Extract the [X, Y] coordinate from the center of the cell holding the provided text.  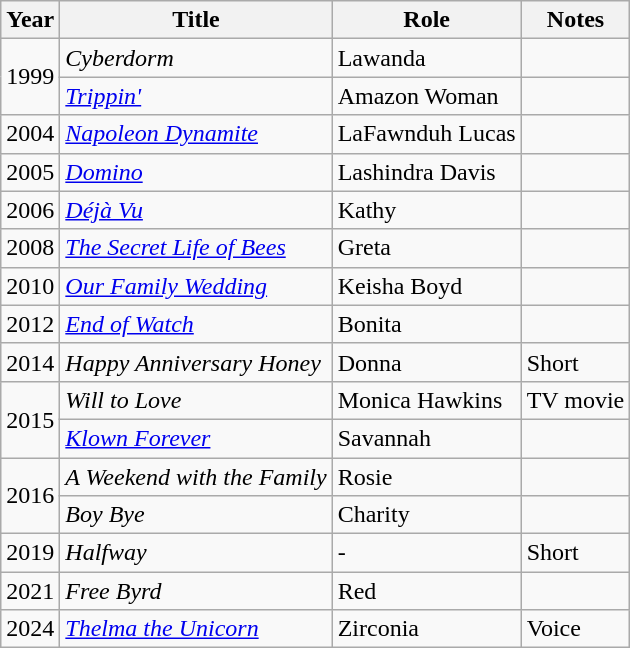
2004 [30, 134]
Notes [576, 20]
LaFawnduh Lucas [426, 134]
2015 [30, 419]
Napoleon Dynamite [196, 134]
2005 [30, 172]
Role [426, 20]
2010 [30, 286]
Red [426, 591]
Amazon Woman [426, 96]
Title [196, 20]
- [426, 553]
Klown Forever [196, 438]
2008 [30, 248]
Our Family Wedding [196, 286]
Kathy [426, 210]
Happy Anniversary Honey [196, 362]
Bonita [426, 324]
1999 [30, 77]
Donna [426, 362]
2012 [30, 324]
Savannah [426, 438]
Monica Hawkins [426, 400]
Zirconia [426, 629]
Year [30, 20]
The Secret Life of Bees [196, 248]
2014 [30, 362]
Voice [576, 629]
Keisha Boyd [426, 286]
Will to Love [196, 400]
Cyberdorm [196, 58]
2021 [30, 591]
Free Byrd [196, 591]
Trippin' [196, 96]
Greta [426, 248]
End of Watch [196, 324]
2006 [30, 210]
Thelma the Unicorn [196, 629]
Déjà Vu [196, 210]
2016 [30, 496]
TV movie [576, 400]
Boy Bye [196, 515]
Halfway [196, 553]
Lashindra Davis [426, 172]
2019 [30, 553]
Rosie [426, 477]
Lawanda [426, 58]
Domino [196, 172]
Charity [426, 515]
A Weekend with the Family [196, 477]
2024 [30, 629]
